Detect which cell encompasses the target text, then output its (x, y) center coordinate. 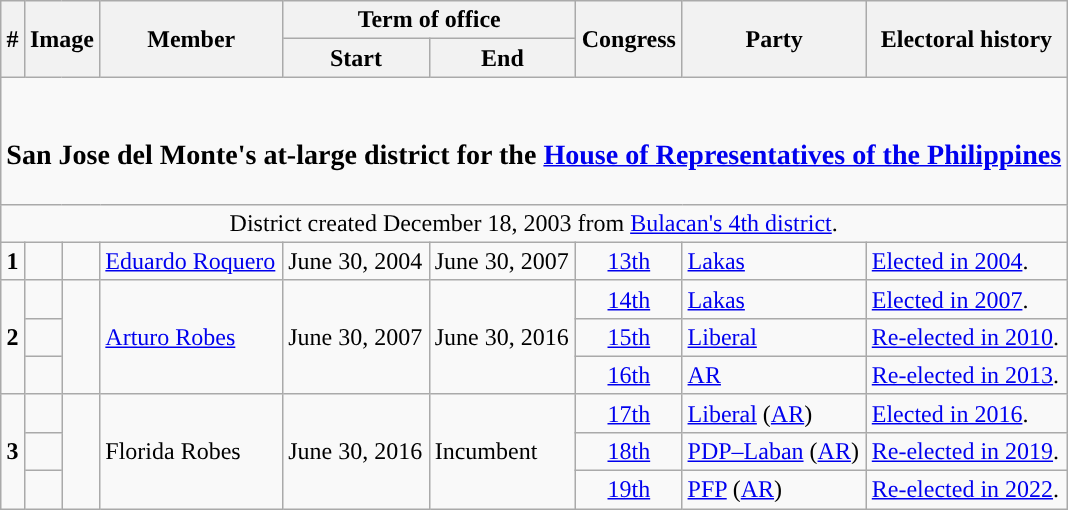
Image (62, 39)
Re-elected in 2010. (966, 337)
Start (356, 58)
End (502, 58)
PDP–Laban (AR) (774, 451)
18th (629, 451)
Electoral history (966, 39)
2 (12, 337)
Arturo Robes (192, 337)
Eduardo Roquero (192, 261)
14th (629, 299)
17th (629, 413)
Congress (629, 39)
June 30, 2004 (356, 261)
Term of office (430, 20)
District created December 18, 2003 from Bulacan's 4th district. (534, 223)
Party (774, 39)
13th (629, 261)
Incumbent (502, 451)
16th (629, 375)
Liberal (AR) (774, 413)
Elected in 2007. (966, 299)
Member (192, 39)
Elected in 2004. (966, 261)
19th (629, 490)
Florida Robes (192, 451)
3 (12, 451)
Re-elected in 2022. (966, 490)
Elected in 2016. (966, 413)
Re-elected in 2013. (966, 375)
Liberal (774, 337)
# (12, 39)
15th (629, 337)
AR (774, 375)
Re-elected in 2019. (966, 451)
1 (12, 261)
PFP (AR) (774, 490)
San Jose del Monte's at-large district for the House of Representatives of the Philippines (534, 140)
